Find where the given text appears and provide that cell's center as [X, Y] coordinate. 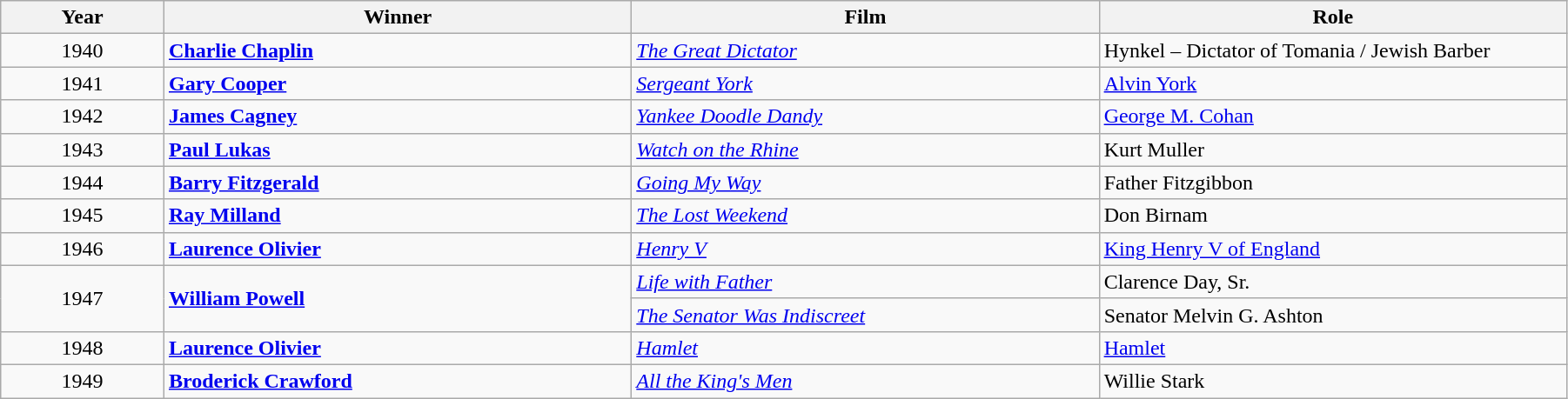
Paul Lukas [397, 150]
James Cagney [397, 116]
Watch on the Rhine [865, 150]
Henry V [865, 249]
The Great Dictator [865, 50]
Gary Cooper [397, 83]
George M. Cohan [1333, 116]
King Henry V of England [1333, 249]
Ray Milland [397, 216]
Winner [397, 17]
1943 [83, 150]
Willie Stark [1333, 381]
Charlie Chaplin [397, 50]
Life with Father [865, 282]
Year [83, 17]
William Powell [397, 298]
1949 [83, 381]
Yankee Doodle Dandy [865, 116]
Father Fitzgibbon [1333, 183]
1942 [83, 116]
Don Birnam [1333, 216]
Hynkel – Dictator of Tomania / Jewish Barber [1333, 50]
Going My Way [865, 183]
Senator Melvin G. Ashton [1333, 315]
The Lost Weekend [865, 216]
Barry Fitzgerald [397, 183]
1946 [83, 249]
All the King's Men [865, 381]
1945 [83, 216]
Role [1333, 17]
The Senator Was Indiscreet [865, 315]
Kurt Muller [1333, 150]
Clarence Day, Sr. [1333, 282]
Sergeant York [865, 83]
1941 [83, 83]
Alvin York [1333, 83]
1940 [83, 50]
1947 [83, 298]
1944 [83, 183]
Film [865, 17]
1948 [83, 348]
Broderick Crawford [397, 381]
